For the text-containing cell, return its midpoint in (x, y) coordinate format. 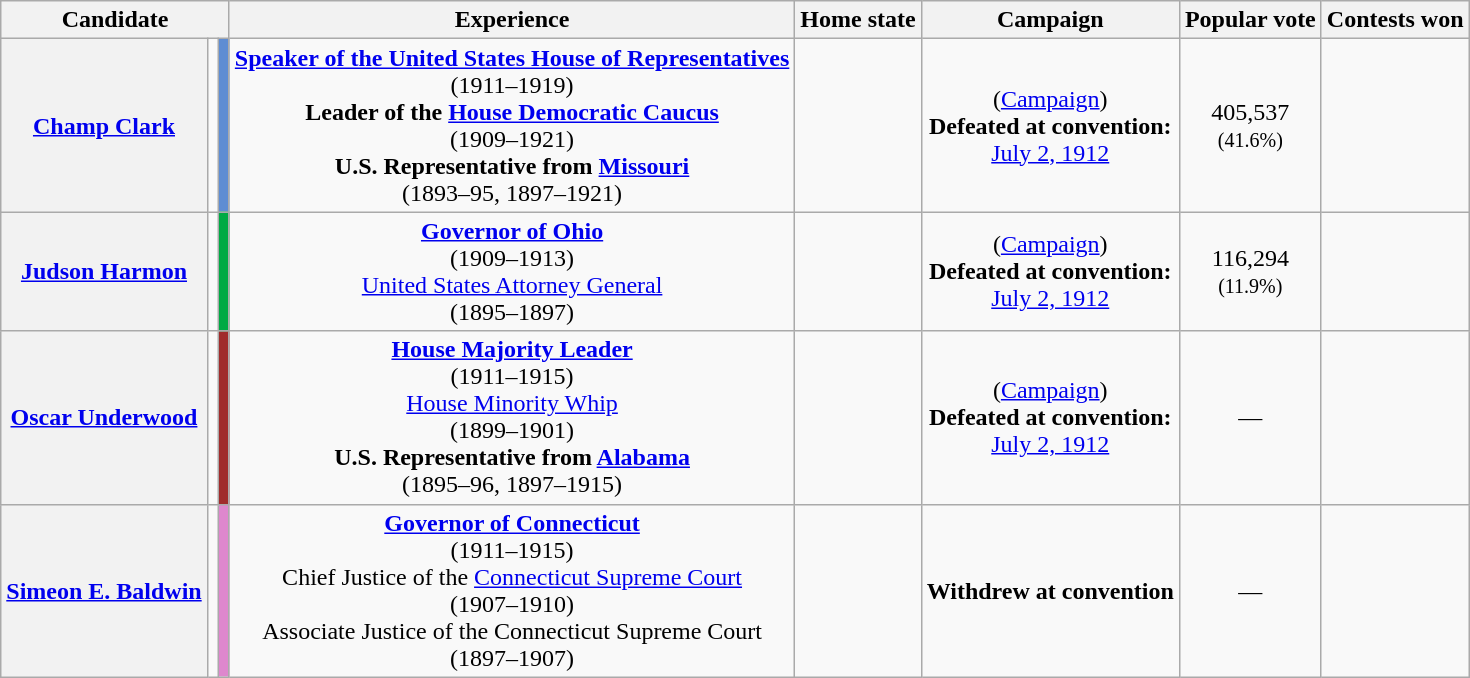
Simeon E. Baldwin (104, 590)
Experience (512, 20)
Withdrew at convention (1050, 590)
Judson Harmon (104, 272)
House Majority Leader(1911–1915)House Minority Whip(1899–1901)U.S. Representative from Alabama(1895–96, 1897–1915) (512, 418)
Contests won (1395, 20)
405,537(41.6%) (1250, 126)
Governor of Ohio(1909–1913)United States Attorney General(1895–1897) (512, 272)
Home state (858, 20)
Popular vote (1250, 20)
Candidate (116, 20)
Oscar Underwood (104, 418)
116,294(11.9%) (1250, 272)
Champ Clark (104, 126)
Campaign (1050, 20)
